Detect which cell encompasses the target text, then output its [x, y] center coordinate. 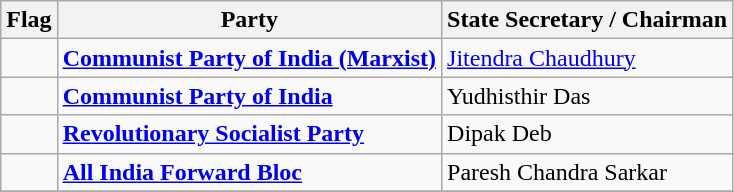
Paresh Chandra Sarkar [588, 172]
State Secretary / Chairman [588, 20]
Yudhisthir Das [588, 96]
Party [249, 20]
Communist Party of India (Marxist) [249, 58]
Communist Party of India [249, 96]
Revolutionary Socialist Party [249, 134]
Flag [29, 20]
Jitendra Chaudhury [588, 58]
Dipak Deb [588, 134]
All India Forward Bloc [249, 172]
